Output the (x, y) coordinate of the center of the cell containing the given text.  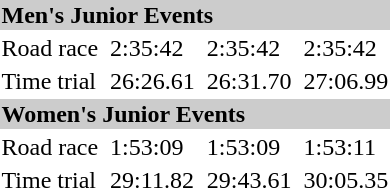
27:06.99 (346, 81)
Men's Junior Events (195, 15)
26:31.70 (249, 81)
Time trial (50, 81)
1:53:11 (346, 147)
Women's Junior Events (195, 114)
26:26.61 (153, 81)
